From the cell containing the given text, extract its center point as (x, y) coordinate. 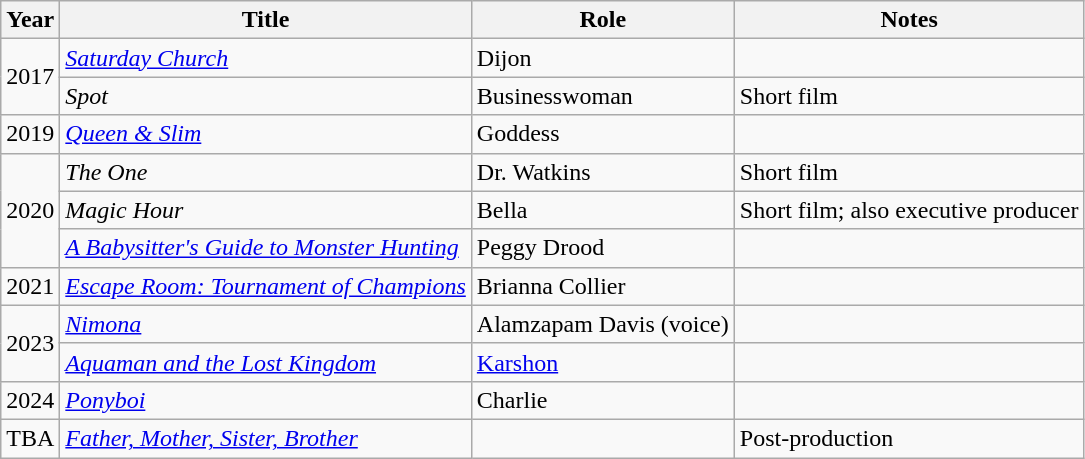
Dr. Watkins (602, 172)
Post-production (909, 438)
Magic Hour (266, 210)
Father, Mother, Sister, Brother (266, 438)
Karshon (602, 362)
2023 (30, 343)
2017 (30, 77)
Aquaman and the Lost Kingdom (266, 362)
Queen & Slim (266, 134)
Escape Room: Tournament of Champions (266, 286)
Alamzapam Davis (voice) (602, 324)
Role (602, 20)
2024 (30, 400)
Spot (266, 96)
Year (30, 20)
Saturday Church (266, 58)
2021 (30, 286)
2020 (30, 210)
Charlie (602, 400)
The One (266, 172)
Goddess (602, 134)
TBA (30, 438)
Peggy Drood (602, 248)
2019 (30, 134)
Dijon (602, 58)
Businesswoman (602, 96)
Ponyboi (266, 400)
Nimona (266, 324)
Bella (602, 210)
Notes (909, 20)
A Babysitter's Guide to Monster Hunting (266, 248)
Title (266, 20)
Brianna Collier (602, 286)
Short film; also executive producer (909, 210)
